For the text-containing cell, return its midpoint in [x, y] coordinate format. 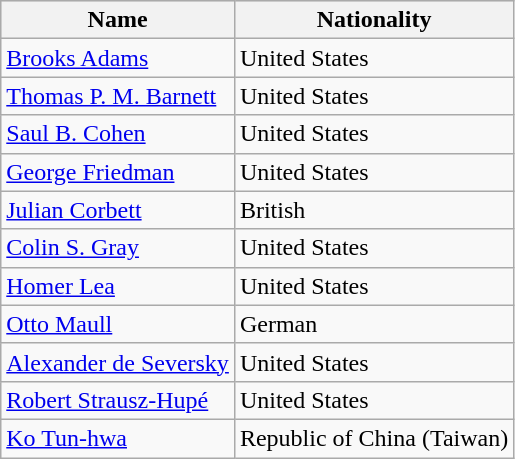
Republic of China (Taiwan) [374, 438]
Ko Tun-hwa [118, 438]
Homer Lea [118, 286]
Otto Maull [118, 324]
Colin S. Gray [118, 248]
Name [118, 20]
German [374, 324]
Alexander de Seversky [118, 362]
George Friedman [118, 172]
Robert Strausz-Hupé [118, 400]
Nationality [374, 20]
British [374, 210]
Saul B. Cohen [118, 134]
Julian Corbett [118, 210]
Brooks Adams [118, 58]
Thomas P. M. Barnett [118, 96]
